Output the [X, Y] coordinate of the center of the cell containing the given text.  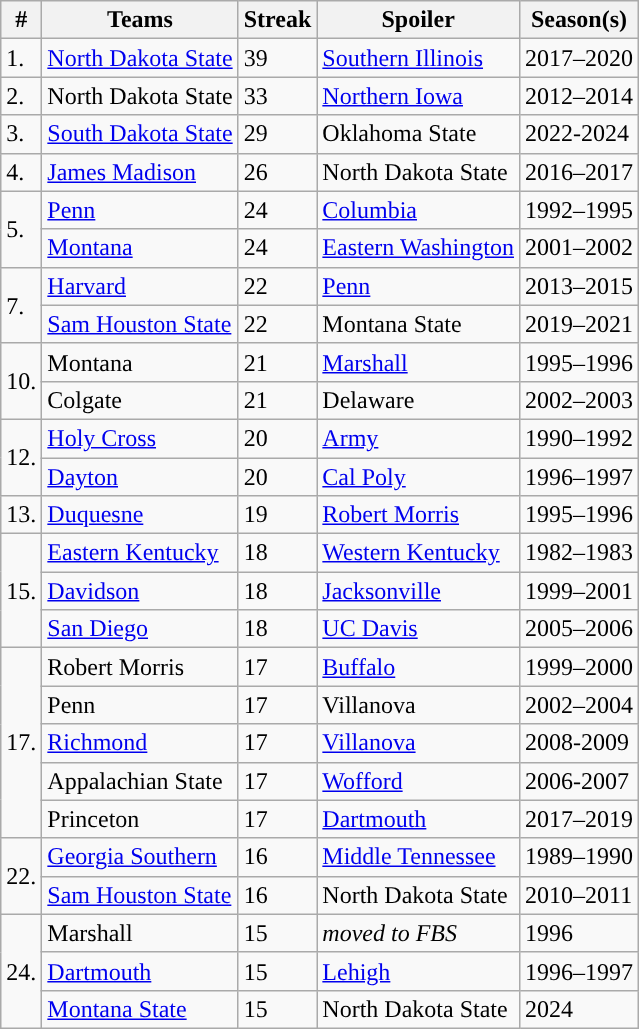
2022-2024 [578, 134]
Eastern Kentucky [140, 553]
moved to FBS [418, 933]
2005–2006 [578, 629]
5. [22, 229]
1990–1992 [578, 438]
Spoiler [418, 20]
2024 [578, 1009]
Buffalo [418, 667]
39 [278, 58]
2017–2020 [578, 58]
2. [22, 96]
3. [22, 134]
1996 [578, 933]
South Dakota State [140, 134]
Army [418, 438]
4. [22, 172]
Lehigh [418, 971]
Richmond [140, 743]
Northern Iowa [418, 96]
13. [22, 515]
Wofford [418, 781]
12. [22, 457]
UC Davis [418, 629]
Streak [278, 20]
33 [278, 96]
24. [22, 971]
15. [22, 591]
2006-2007 [578, 781]
Season(s) [578, 20]
Georgia Southern [140, 857]
2017–2019 [578, 819]
2002–2003 [578, 400]
26 [278, 172]
2010–2011 [578, 895]
2008-2009 [578, 743]
Holy Cross [140, 438]
Dayton [140, 477]
# [22, 20]
Jacksonville [418, 591]
19 [278, 515]
2019–2021 [578, 324]
22. [22, 876]
2013–2015 [578, 286]
Duquesne [140, 515]
1999–2000 [578, 667]
2016–2017 [578, 172]
James Madison [140, 172]
1989–1990 [578, 857]
10. [22, 381]
Princeton [140, 819]
Oklahoma State [418, 134]
1999–2001 [578, 591]
2002–2004 [578, 705]
Harvard [140, 286]
Teams [140, 20]
1982–1983 [578, 553]
17. [22, 743]
Delaware [418, 400]
2001–2002 [578, 248]
7. [22, 305]
San Diego [140, 629]
1. [22, 58]
Southern Illinois [418, 58]
2012–2014 [578, 96]
Appalachian State [140, 781]
Cal Poly [418, 477]
29 [278, 134]
Davidson [140, 591]
Colgate [140, 400]
Columbia [418, 210]
Middle Tennessee [418, 857]
1992–1995 [578, 210]
Western Kentucky [418, 553]
Eastern Washington [418, 248]
